Identify which cell holds the provided text, then report its (x, y) central coordinate. 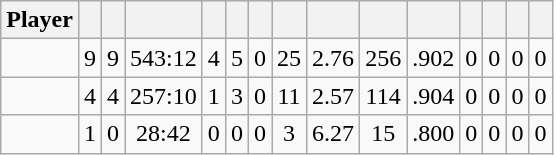
28:42 (164, 134)
2.57 (334, 96)
25 (290, 58)
543:12 (164, 58)
256 (384, 58)
11 (290, 96)
.800 (434, 134)
.904 (434, 96)
15 (384, 134)
6.27 (334, 134)
Player (40, 20)
257:10 (164, 96)
2.76 (334, 58)
.902 (434, 58)
114 (384, 96)
5 (236, 58)
